From the cell containing the given text, extract its center point as (x, y) coordinate. 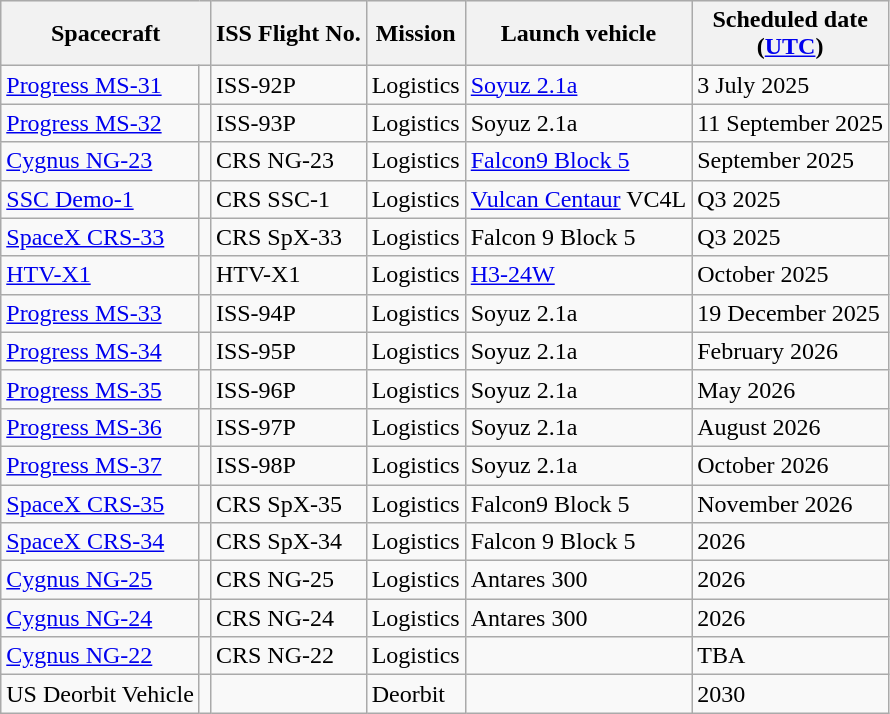
CRS SSC-1 (288, 199)
2030 (790, 694)
October 2026 (790, 465)
H3-24W (578, 275)
ISS-96P (288, 389)
SpaceX CRS-35 (100, 503)
Cygnus NG-22 (100, 656)
Cygnus NG-25 (100, 580)
Progress MS-33 (100, 313)
Progress MS-31 (100, 85)
October 2025 (790, 275)
Cygnus NG-23 (100, 161)
11 September 2025 (790, 123)
SSC Demo-1 (100, 199)
Progress MS-32 (100, 123)
CRS SpX-34 (288, 542)
Scheduled date(UTC) (790, 34)
ISS-93P (288, 123)
3 July 2025 (790, 85)
SpaceX CRS-34 (100, 542)
CRS SpX-35 (288, 503)
ISS-97P (288, 427)
ISS-94P (288, 313)
ISS Flight No. (288, 34)
Launch vehicle (578, 34)
CRS NG-22 (288, 656)
Mission (416, 34)
Cygnus NG-24 (100, 618)
SpaceX CRS-33 (100, 237)
ISS-98P (288, 465)
CRS NG-24 (288, 618)
19 December 2025 (790, 313)
November 2026 (790, 503)
February 2026 (790, 351)
September 2025 (790, 161)
CRS NG-25 (288, 580)
May 2026 (790, 389)
CRS SpX-33 (288, 237)
Deorbit (416, 694)
TBA (790, 656)
Progress MS-35 (100, 389)
CRS NG-23 (288, 161)
Spacecraft (106, 34)
Progress MS-34 (100, 351)
Vulcan Centaur VC4L (578, 199)
Progress MS-36 (100, 427)
ISS-95P (288, 351)
ISS-92P (288, 85)
August 2026 (790, 427)
US Deorbit Vehicle (100, 694)
Progress MS-37 (100, 465)
